Locate the cell with the specified text and output its [X, Y] center coordinate. 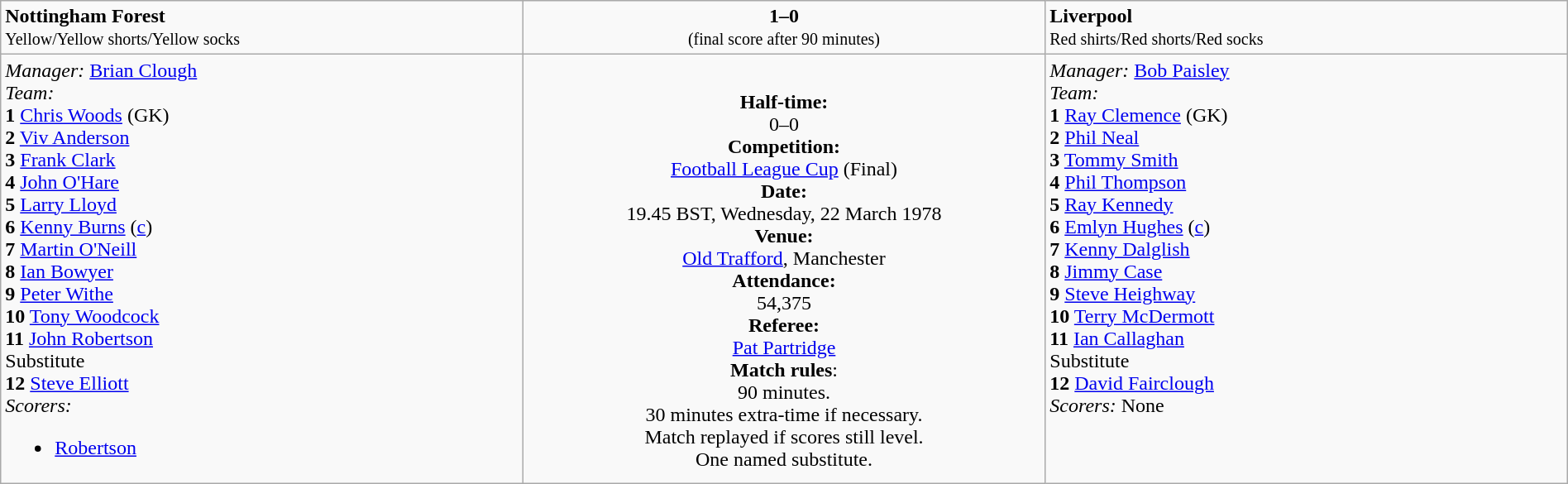
Nottingham ForestYellow/Yellow shorts/Yellow socks [262, 28]
LiverpoolRed shirts/Red shorts/Red socks [1307, 28]
1–0(final score after 90 minutes) [784, 28]
